Locate the cell with the specified text and output its [x, y] center coordinate. 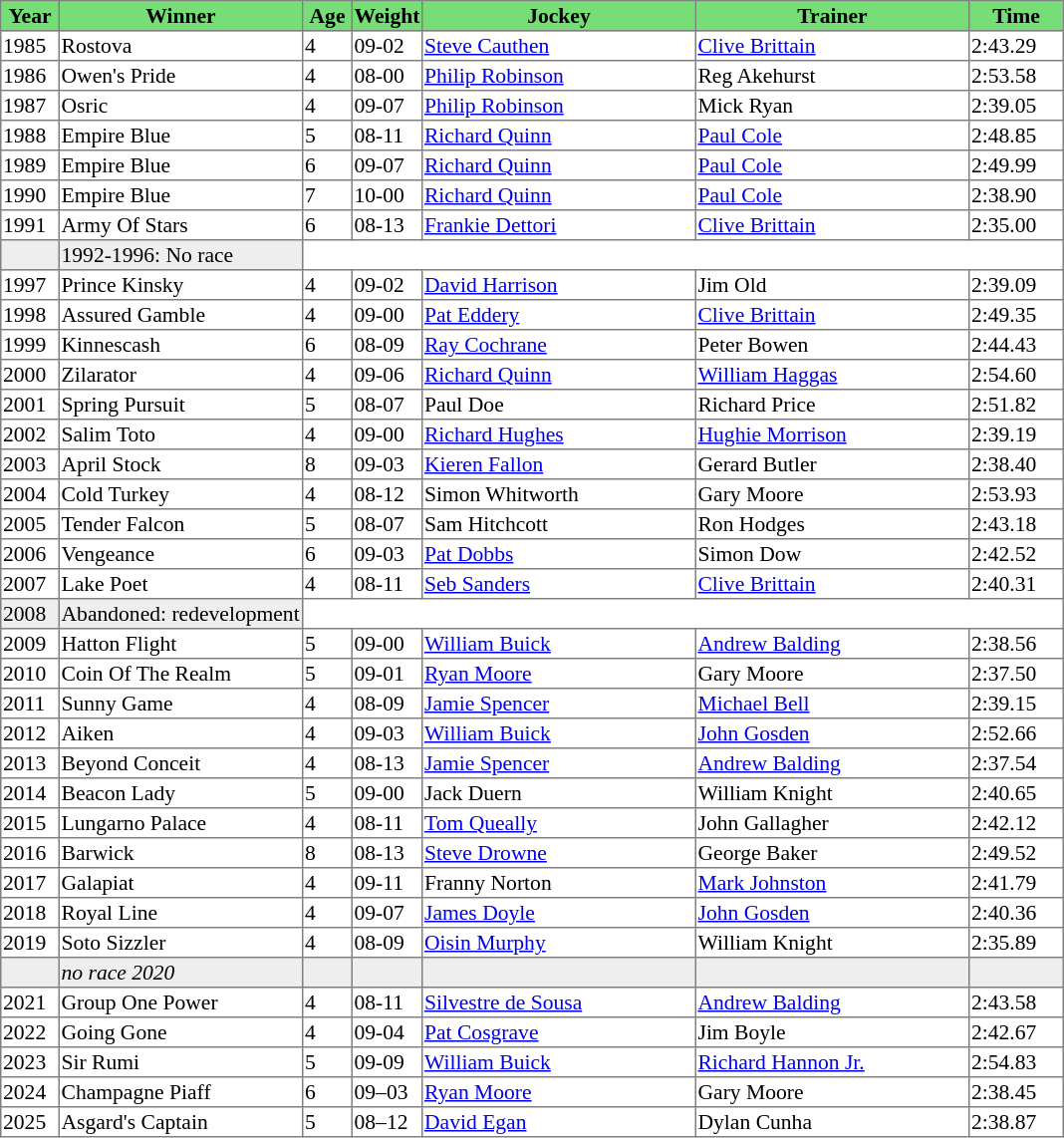
Michael Bell [832, 704]
2007 [30, 584]
Simon Whitworth [559, 494]
Beyond Conceit [180, 763]
2018 [30, 913]
2:40.65 [1016, 793]
William Haggas [832, 375]
Royal Line [180, 913]
2:43.58 [1016, 1002]
Army Of Stars [180, 225]
2004 [30, 494]
Steve Drowne [559, 853]
2:39.15 [1016, 704]
1986 [30, 76]
2:51.82 [1016, 405]
09-11 [387, 883]
2:37.54 [1016, 763]
2:44.43 [1016, 345]
2010 [30, 674]
Mark Johnston [832, 883]
Cold Turkey [180, 494]
Spring Pursuit [180, 405]
no race 2020 [180, 973]
Ron Hodges [832, 524]
Asgard's Captain [180, 1122]
Rostova [180, 46]
Oisin Murphy [559, 943]
2:37.50 [1016, 674]
Richard Hughes [559, 434]
2012 [30, 733]
2021 [30, 1002]
1999 [30, 345]
2016 [30, 853]
2:38.56 [1016, 644]
10-00 [387, 195]
Gerard Butler [832, 464]
Sir Rumi [180, 1062]
2:38.87 [1016, 1122]
John Gallagher [832, 823]
2013 [30, 763]
Year [30, 16]
Time [1016, 16]
09-09 [387, 1062]
1987 [30, 106]
Franny Norton [559, 883]
2014 [30, 793]
2003 [30, 464]
Richard Price [832, 405]
2:42.67 [1016, 1032]
2:39.19 [1016, 434]
2023 [30, 1062]
April Stock [180, 464]
2:38.40 [1016, 464]
2:53.58 [1016, 76]
Salim Toto [180, 434]
2024 [30, 1092]
Richard Hannon Jr. [832, 1062]
1989 [30, 165]
Aiken [180, 733]
2005 [30, 524]
2001 [30, 405]
Champagne Piaff [180, 1092]
Reg Akehurst [832, 76]
Pat Cosgrave [559, 1032]
Group One Power [180, 1002]
Zilarator [180, 375]
08-00 [387, 76]
Jim Boyle [832, 1032]
Sam Hitchcott [559, 524]
2011 [30, 704]
1992-1996: No race [180, 255]
2009 [30, 644]
Pat Eddery [559, 315]
Mick Ryan [832, 106]
2:38.45 [1016, 1092]
Tender Falcon [180, 524]
2002 [30, 434]
2:52.66 [1016, 733]
09–03 [387, 1092]
2:39.05 [1016, 106]
Prince Kinsky [180, 285]
2:54.83 [1016, 1062]
2:49.52 [1016, 853]
7 [328, 195]
Soto Sizzler [180, 943]
08–12 [387, 1122]
09-04 [387, 1032]
Ray Cochrane [559, 345]
2019 [30, 943]
2:53.93 [1016, 494]
1998 [30, 315]
Dylan Cunha [832, 1122]
Beacon Lady [180, 793]
Assured Gamble [180, 315]
Hughie Morrison [832, 434]
Barwick [180, 853]
1997 [30, 285]
Osric [180, 106]
2:48.85 [1016, 136]
Kieren Fallon [559, 464]
Jim Old [832, 285]
2:40.36 [1016, 913]
Vengeance [180, 554]
2:42.52 [1016, 554]
2015 [30, 823]
Steve Cauthen [559, 46]
Weight [387, 16]
08-12 [387, 494]
2:54.60 [1016, 375]
Galapiat [180, 883]
2:35.00 [1016, 225]
2:43.18 [1016, 524]
Jack Duern [559, 793]
2:49.35 [1016, 315]
Kinnescash [180, 345]
Jockey [559, 16]
Sunny Game [180, 704]
1988 [30, 136]
Pat Dobbs [559, 554]
David Egan [559, 1122]
2008 [30, 614]
09-01 [387, 674]
2022 [30, 1032]
Simon Dow [832, 554]
1990 [30, 195]
2:38.90 [1016, 195]
2:49.99 [1016, 165]
1985 [30, 46]
Paul Doe [559, 405]
Abandoned: redevelopment [180, 614]
George Baker [832, 853]
Peter Bowen [832, 345]
2000 [30, 375]
Lake Poet [180, 584]
Frankie Dettori [559, 225]
2:40.31 [1016, 584]
James Doyle [559, 913]
2:41.79 [1016, 883]
2017 [30, 883]
2006 [30, 554]
Seb Sanders [559, 584]
2:43.29 [1016, 46]
Trainer [832, 16]
2:42.12 [1016, 823]
Owen's Pride [180, 76]
1991 [30, 225]
Tom Queally [559, 823]
Coin Of The Realm [180, 674]
Age [328, 16]
2025 [30, 1122]
2:35.89 [1016, 943]
Silvestre de Sousa [559, 1002]
Winner [180, 16]
Going Gone [180, 1032]
Hatton Flight [180, 644]
Lungarno Palace [180, 823]
09-06 [387, 375]
David Harrison [559, 285]
2:39.09 [1016, 285]
